Search for the cell housing the specified text and yield its (X, Y) center coordinate. 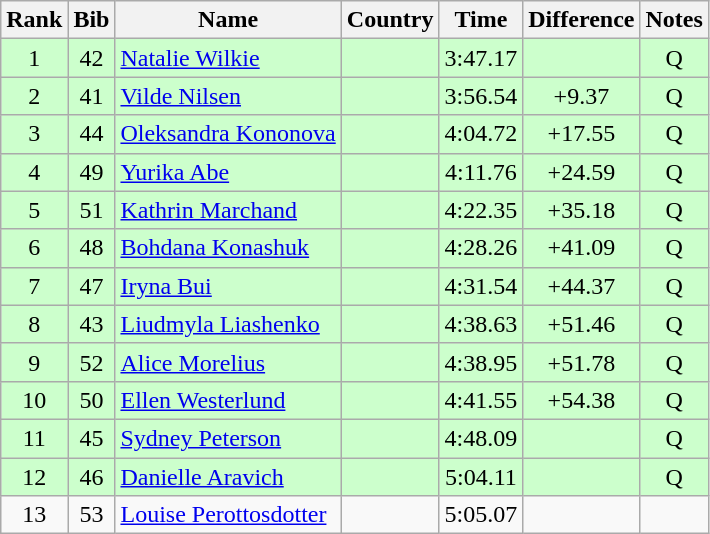
52 (92, 362)
+9.37 (582, 96)
3 (34, 134)
Notes (674, 20)
9 (34, 362)
41 (92, 96)
Iryna Bui (228, 286)
+51.78 (582, 362)
Kathrin Marchand (228, 210)
12 (34, 477)
Time (481, 20)
4:38.63 (481, 324)
Louise Perottosdotter (228, 515)
+24.59 (582, 172)
6 (34, 248)
49 (92, 172)
44 (92, 134)
+54.38 (582, 400)
Yurika Abe (228, 172)
Natalie Wilkie (228, 58)
Liudmyla Liashenko (228, 324)
+44.37 (582, 286)
4:31.54 (481, 286)
45 (92, 438)
3:56.54 (481, 96)
10 (34, 400)
5:05.07 (481, 515)
4:38.95 (481, 362)
Difference (582, 20)
4:41.55 (481, 400)
Vilde Nilsen (228, 96)
+41.09 (582, 248)
Bib (92, 20)
Ellen Westerlund (228, 400)
Alice Morelius (228, 362)
4:48.09 (481, 438)
46 (92, 477)
+51.46 (582, 324)
50 (92, 400)
7 (34, 286)
43 (92, 324)
2 (34, 96)
Oleksandra Kononova (228, 134)
4 (34, 172)
8 (34, 324)
+17.55 (582, 134)
48 (92, 248)
Country (390, 20)
11 (34, 438)
4:28.26 (481, 248)
5 (34, 210)
Bohdana Konashuk (228, 248)
53 (92, 515)
1 (34, 58)
5:04.11 (481, 477)
Danielle Aravich (228, 477)
3:47.17 (481, 58)
Name (228, 20)
Sydney Peterson (228, 438)
4:22.35 (481, 210)
+35.18 (582, 210)
Rank (34, 20)
42 (92, 58)
4:11.76 (481, 172)
51 (92, 210)
4:04.72 (481, 134)
13 (34, 515)
47 (92, 286)
